Pinpoint the cell where the given text exists, returning its (X, Y) midpoint coordinate. 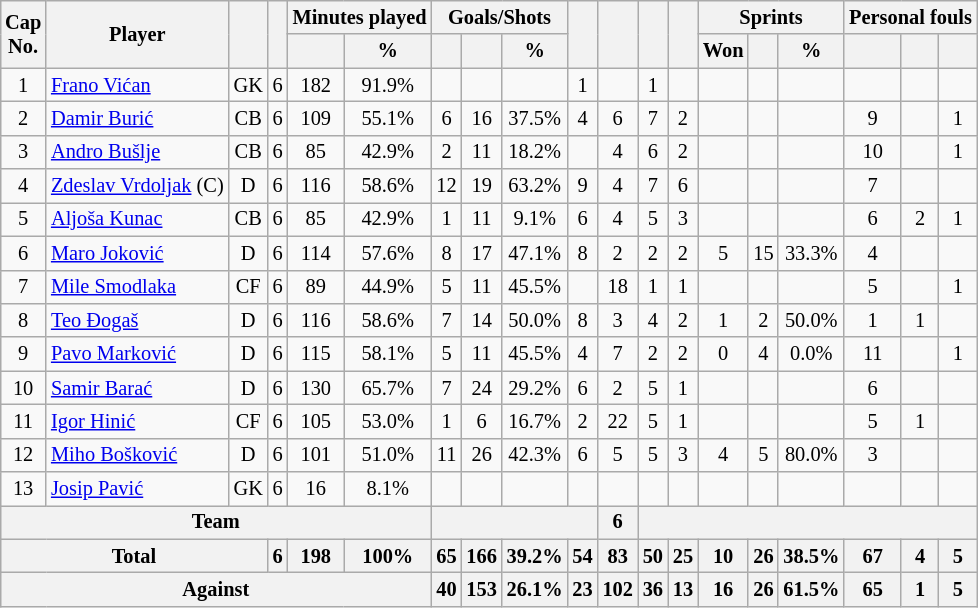
Maro Joković (138, 253)
Personal fouls (910, 17)
67 (872, 556)
8.1% (388, 489)
Total (134, 556)
50 (653, 556)
18 (618, 287)
58.1% (388, 354)
63.2% (535, 186)
100% (388, 556)
37.5% (535, 118)
Pavo Marković (138, 354)
0 (723, 354)
105 (316, 421)
15 (763, 253)
40 (446, 589)
57.6% (388, 253)
17 (482, 253)
54 (583, 556)
Sprints (771, 17)
0.0% (811, 354)
42.3% (535, 455)
Miho Bošković (138, 455)
83 (618, 556)
Zdeslav Vrdoljak (C) (138, 186)
51.0% (388, 455)
44.9% (388, 287)
65.7% (388, 388)
101 (316, 455)
Mile Smodlaka (138, 287)
18.2% (535, 152)
CapNo. (23, 34)
166 (482, 556)
114 (316, 253)
39.2% (535, 556)
102 (618, 589)
29.2% (535, 388)
Igor Hinić (138, 421)
153 (482, 589)
53.0% (388, 421)
55.1% (388, 118)
115 (316, 354)
198 (316, 556)
33.3% (811, 253)
23 (583, 589)
Frano Vićan (138, 85)
Against (216, 589)
Team (216, 522)
14 (482, 320)
Won (723, 51)
22 (618, 421)
24 (482, 388)
Player (138, 34)
25 (683, 556)
109 (316, 118)
130 (316, 388)
182 (316, 85)
26.1% (535, 589)
9.1% (535, 219)
Samir Barać (138, 388)
38.5% (811, 556)
36 (653, 589)
Teo Đogaš (138, 320)
91.9% (388, 85)
61.5% (811, 589)
Andro Bušlje (138, 152)
Goals/Shots (499, 17)
19 (482, 186)
80.0% (811, 455)
Minutes played (360, 17)
Damir Burić (138, 118)
Josip Pavić (138, 489)
16.7% (535, 421)
Aljoša Kunac (138, 219)
47.1% (535, 253)
89 (316, 287)
